Provide the (X, Y) coordinate of the cell's center where the given text is located.  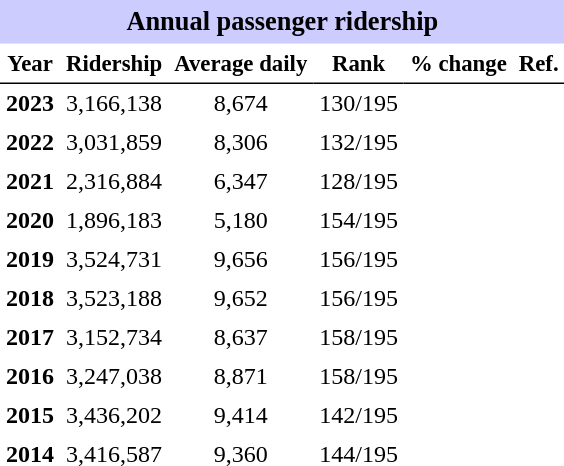
8,306 (240, 142)
Year (30, 64)
9,656 (240, 260)
8,637 (240, 338)
Ridership (114, 64)
5,180 (240, 220)
1,896,183 (114, 220)
2016 (30, 376)
3,152,734 (114, 338)
132/195 (358, 142)
3,166,138 (114, 104)
2021 (30, 182)
2,316,884 (114, 182)
2017 (30, 338)
128/195 (358, 182)
2023 (30, 104)
2019 (30, 260)
2018 (30, 298)
3,523,188 (114, 298)
% change (458, 64)
Average daily (240, 64)
2020 (30, 220)
3,031,859 (114, 142)
3,524,731 (114, 260)
8,674 (240, 104)
2022 (30, 142)
3,247,038 (114, 376)
142/195 (358, 416)
2015 (30, 416)
Rank (358, 64)
154/195 (358, 220)
9,414 (240, 416)
3,436,202 (114, 416)
9,652 (240, 298)
6,347 (240, 182)
8,871 (240, 376)
130/195 (358, 104)
